Search for the cell housing the specified text and yield its [X, Y] center coordinate. 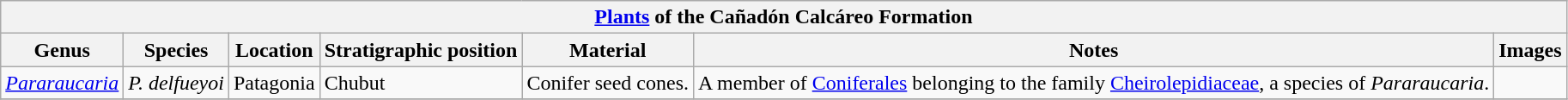
Chubut [421, 83]
Images [1530, 50]
Plants of the Cañadón Calcáreo Formation [783, 17]
Species [177, 50]
Location [274, 50]
Notes [1094, 50]
Stratigraphic position [421, 50]
A member of Coniferales belonging to the family Cheirolepidiaceae, a species of Pararaucaria. [1094, 83]
Material [608, 50]
Patagonia [274, 83]
P. delfueyoi [177, 83]
Genus [62, 50]
Pararaucaria [62, 83]
Conifer seed cones. [608, 83]
